Locate the cell with the specified text and output its (x, y) center coordinate. 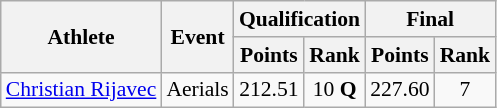
212.51 (269, 90)
Event (197, 36)
Christian Rijavec (82, 90)
Final (430, 19)
Athlete (82, 36)
Qualification (300, 19)
Aerials (197, 90)
10 Q (334, 90)
227.60 (400, 90)
7 (466, 90)
